For the text-containing cell, return its midpoint in [X, Y] coordinate format. 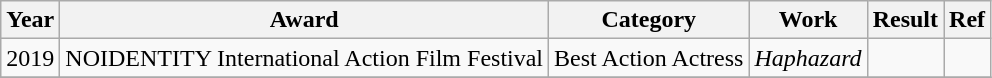
Result [905, 20]
NOIDENTITY International Action Film Festival [304, 58]
Work [808, 20]
2019 [30, 58]
Best Action Actress [649, 58]
Award [304, 20]
Year [30, 20]
Haphazard [808, 58]
Category [649, 20]
Ref [968, 20]
